Identify which cell holds the provided text, then report its (X, Y) central coordinate. 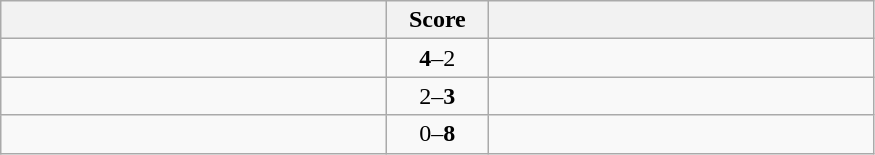
Score (438, 20)
0–8 (438, 134)
4–2 (438, 58)
2–3 (438, 96)
